Return the (X, Y) coordinate for the center point of the cell that contains the specified text.  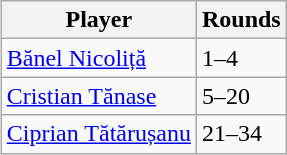
Rounds (241, 20)
5–20 (241, 96)
Ciprian Tătărușanu (98, 134)
21–34 (241, 134)
Cristian Tănase (98, 96)
Player (98, 20)
Bănel Nicoliță (98, 58)
1–4 (241, 58)
